Extract the (x, y) coordinate from the center of the cell holding the provided text.  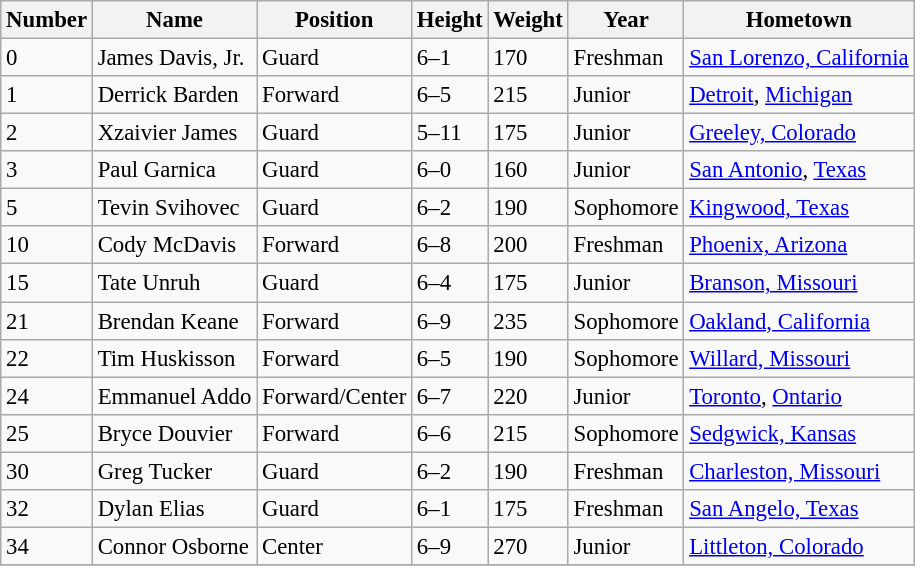
Branson, Missouri (799, 283)
Weight (528, 20)
Derrick Barden (174, 95)
Toronto, Ontario (799, 396)
Oakland, California (799, 321)
Detroit, Michigan (799, 95)
Height (450, 20)
30 (47, 471)
0 (47, 58)
Willard, Missouri (799, 358)
6–4 (450, 283)
6–6 (450, 433)
San Angelo, Texas (799, 509)
Brendan Keane (174, 321)
6–0 (450, 170)
Greg Tucker (174, 471)
22 (47, 358)
Phoenix, Arizona (799, 245)
Tim Huskisson (174, 358)
6–7 (450, 396)
3 (47, 170)
Forward/Center (334, 396)
5 (47, 208)
Bryce Douvier (174, 433)
Number (47, 20)
Emmanuel Addo (174, 396)
5–11 (450, 133)
Cody McDavis (174, 245)
Center (334, 546)
34 (47, 546)
170 (528, 58)
10 (47, 245)
220 (528, 396)
Charleston, Missouri (799, 471)
Connor Osborne (174, 546)
Sedgwick, Kansas (799, 433)
270 (528, 546)
Dylan Elias (174, 509)
Name (174, 20)
Position (334, 20)
San Lorenzo, California (799, 58)
Tate Unruh (174, 283)
160 (528, 170)
Kingwood, Texas (799, 208)
Paul Garnica (174, 170)
15 (47, 283)
32 (47, 509)
Greeley, Colorado (799, 133)
21 (47, 321)
200 (528, 245)
San Antonio, Texas (799, 170)
Hometown (799, 20)
Littleton, Colorado (799, 546)
James Davis, Jr. (174, 58)
1 (47, 95)
25 (47, 433)
235 (528, 321)
Year (626, 20)
Tevin Svihovec (174, 208)
24 (47, 396)
Xzaivier James (174, 133)
2 (47, 133)
6–8 (450, 245)
